Output the [x, y] coordinate of the center of the cell containing the given text.  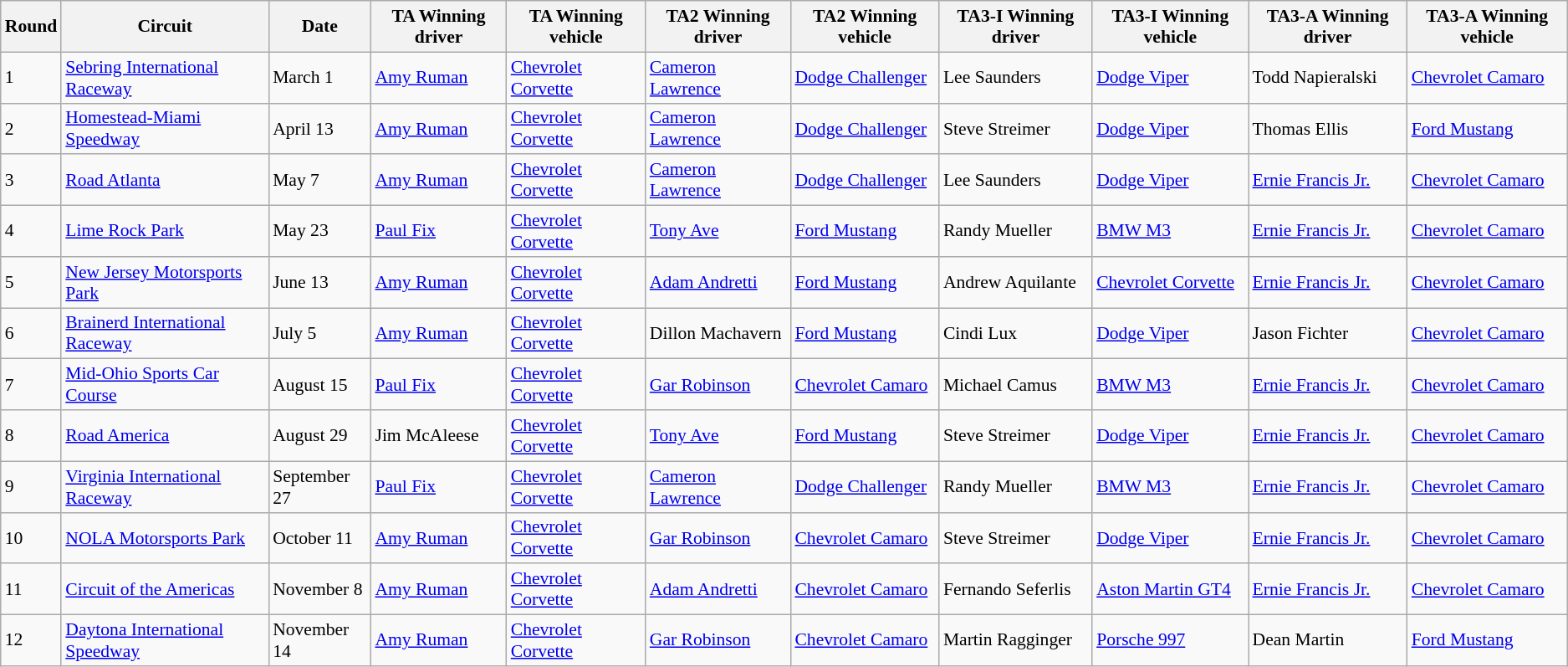
2 [32, 129]
Porsche 997 [1170, 641]
TA3-I Winning vehicle [1170, 27]
Mid-Ohio Sports Car Course [165, 385]
March 1 [319, 77]
Todd Napieralski [1327, 77]
4 [32, 231]
Sebring International Raceway [165, 77]
10 [32, 537]
Dean Martin [1327, 641]
1 [32, 77]
5 [32, 283]
TA2 Winning vehicle [865, 27]
August 29 [319, 435]
November 8 [319, 589]
October 11 [319, 537]
April 13 [319, 129]
Road America [165, 435]
May 7 [319, 181]
August 15 [319, 385]
May 23 [319, 231]
12 [32, 641]
Lime Rock Park [165, 231]
Fernando Seferlis [1015, 589]
Round [32, 27]
Date [319, 27]
TA3-A Winning vehicle [1487, 27]
Martin Ragginger [1015, 641]
Cindi Lux [1015, 333]
Circuit [165, 27]
TA Winning driver [438, 27]
TA3-I Winning driver [1015, 27]
New Jersey Motorsports Park [165, 283]
Daytona International Speedway [165, 641]
6 [32, 333]
Brainerd International Raceway [165, 333]
Homestead-Miami Speedway [165, 129]
TA2 Winning driver [718, 27]
11 [32, 589]
November 14 [319, 641]
TA3-A Winning driver [1327, 27]
Road Atlanta [165, 181]
September 27 [319, 487]
Thomas Ellis [1327, 129]
Michael Camus [1015, 385]
Circuit of the Americas [165, 589]
TA Winning vehicle [576, 27]
Virginia International Raceway [165, 487]
June 13 [319, 283]
Jason Fichter [1327, 333]
9 [32, 487]
8 [32, 435]
3 [32, 181]
NOLA Motorsports Park [165, 537]
7 [32, 385]
July 5 [319, 333]
Andrew Aquilante [1015, 283]
Aston Martin GT4 [1170, 589]
Dillon Machavern [718, 333]
Jim McAleese [438, 435]
